Find where the given text appears and provide that cell's center as (x, y) coordinate. 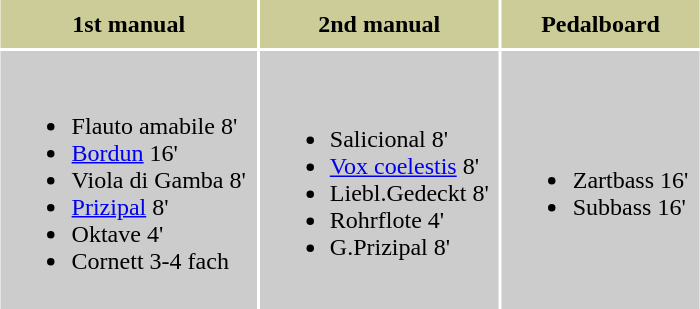
Pedalboard (600, 24)
1st manual (128, 24)
Flauto amabile 8'Bordun 16'Viola di Gamba 8'Prizipal 8'Oktave 4'Cornett 3-4 fach (128, 180)
Zartbass 16'Subbass 16' (600, 180)
Salicional 8'Vox coelestis 8'Liebl.Gedeckt 8'Rohrflote 4'G.Prizipal 8' (379, 180)
2nd manual (379, 24)
